Determine the (x, y) coordinate at the center of the cell enclosing the given text.  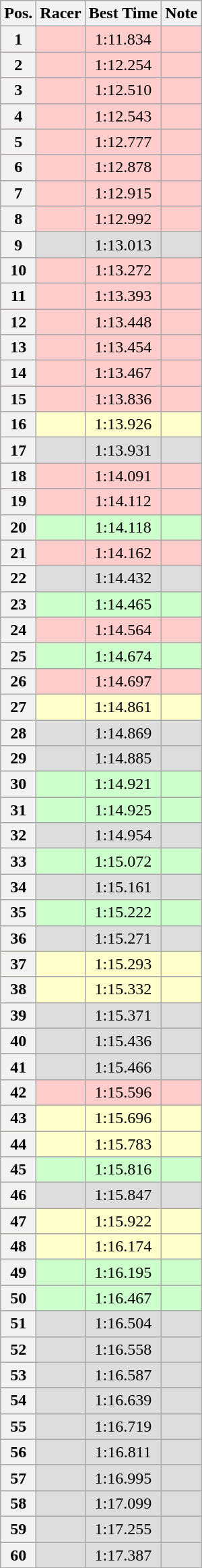
42 (19, 1092)
1:17.255 (123, 1529)
55 (19, 1426)
1:12.510 (123, 90)
60 (19, 1555)
1:16.174 (123, 1247)
1:16.558 (123, 1349)
1:13.467 (123, 373)
1:13.926 (123, 425)
1:16.639 (123, 1401)
9 (19, 244)
32 (19, 836)
44 (19, 1144)
18 (19, 476)
1:11.834 (123, 39)
31 (19, 810)
1:15.696 (123, 1118)
Pos. (19, 13)
1:14.921 (123, 784)
1:14.162 (123, 553)
17 (19, 450)
1:13.393 (123, 296)
1:15.922 (123, 1221)
1:14.118 (123, 527)
46 (19, 1195)
8 (19, 219)
37 (19, 964)
1:12.543 (123, 116)
1:16.587 (123, 1375)
1:12.992 (123, 219)
Racer (61, 13)
1:14.925 (123, 810)
1:15.222 (123, 913)
1:15.371 (123, 1015)
21 (19, 553)
1:16.195 (123, 1272)
4 (19, 116)
1:13.931 (123, 450)
58 (19, 1503)
1:14.465 (123, 604)
1:16.995 (123, 1478)
1:16.719 (123, 1426)
7 (19, 193)
1:15.466 (123, 1066)
1:14.954 (123, 836)
1:15.271 (123, 938)
16 (19, 425)
1:12.915 (123, 193)
Best Time (123, 13)
48 (19, 1247)
52 (19, 1349)
1:17.387 (123, 1555)
1:16.811 (123, 1452)
11 (19, 296)
6 (19, 167)
1:14.674 (123, 655)
22 (19, 578)
1 (19, 39)
1:15.816 (123, 1170)
1:15.332 (123, 990)
1:12.777 (123, 142)
1:15.072 (123, 861)
19 (19, 502)
20 (19, 527)
1:15.783 (123, 1144)
23 (19, 604)
1:14.091 (123, 476)
1:14.112 (123, 502)
45 (19, 1170)
1:14.869 (123, 732)
1:14.885 (123, 759)
1:14.432 (123, 578)
30 (19, 784)
47 (19, 1221)
36 (19, 938)
43 (19, 1118)
1:13.013 (123, 244)
27 (19, 707)
38 (19, 990)
40 (19, 1041)
1:17.099 (123, 1503)
39 (19, 1015)
15 (19, 399)
26 (19, 681)
1:15.596 (123, 1092)
2 (19, 65)
1:12.254 (123, 65)
1:12.878 (123, 167)
1:13.272 (123, 270)
1:14.564 (123, 630)
3 (19, 90)
34 (19, 887)
1:13.448 (123, 322)
54 (19, 1401)
10 (19, 270)
56 (19, 1452)
29 (19, 759)
1:15.436 (123, 1041)
51 (19, 1324)
14 (19, 373)
1:15.161 (123, 887)
59 (19, 1529)
1:13.454 (123, 348)
5 (19, 142)
13 (19, 348)
33 (19, 861)
1:15.293 (123, 964)
49 (19, 1272)
35 (19, 913)
50 (19, 1298)
Note (182, 13)
24 (19, 630)
28 (19, 732)
41 (19, 1066)
1:14.697 (123, 681)
1:16.467 (123, 1298)
25 (19, 655)
1:16.504 (123, 1324)
1:14.861 (123, 707)
1:15.847 (123, 1195)
12 (19, 322)
53 (19, 1375)
57 (19, 1478)
1:13.836 (123, 399)
